For the text-containing cell, return its midpoint in (x, y) coordinate format. 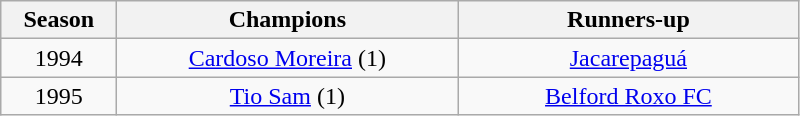
Belford Roxo FC (628, 96)
1994 (59, 58)
Jacarepaguá (628, 58)
Season (59, 20)
Champions (288, 20)
1995 (59, 96)
Cardoso Moreira (1) (288, 58)
Runners-up (628, 20)
Tio Sam (1) (288, 96)
